Locate the cell with the specified text and output its [X, Y] center coordinate. 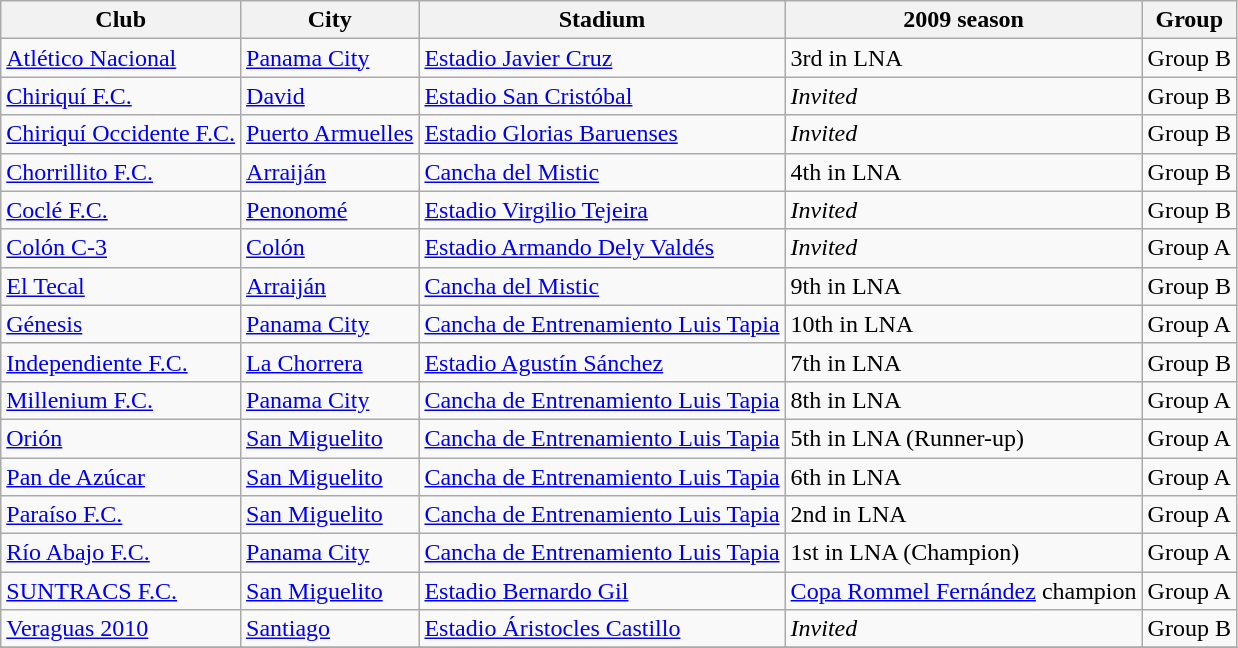
SUNTRACS F.C. [121, 591]
Estadio Javier Cruz [602, 58]
Group [1189, 20]
Estadio Glorias Baruenses [602, 134]
Paraíso F.C. [121, 515]
Veraguas 2010 [121, 629]
7th in LNA [964, 362]
Colón [330, 248]
La Chorrera [330, 362]
Orión [121, 438]
Copa Rommel Fernández champion [964, 591]
6th in LNA [964, 477]
8th in LNA [964, 400]
Puerto Armuelles [330, 134]
Estadio Armando Dely Valdés [602, 248]
10th in LNA [964, 324]
1st in LNA (Champion) [964, 553]
David [330, 96]
Club [121, 20]
Río Abajo F.C. [121, 553]
Colón C-3 [121, 248]
Atlético Nacional [121, 58]
City [330, 20]
Estadio Bernardo Gil [602, 591]
Estadio Virgilio Tejeira [602, 210]
5th in LNA (Runner-up) [964, 438]
Independiente F.C. [121, 362]
9th in LNA [964, 286]
Chiriquí Occidente F.C. [121, 134]
Santiago [330, 629]
Estadio Agustín Sánchez [602, 362]
2nd in LNA [964, 515]
4th in LNA [964, 172]
Estadio Áristocles Castillo [602, 629]
Stadium [602, 20]
Pan de Azúcar [121, 477]
Génesis [121, 324]
Penonomé [330, 210]
Estadio San Cristóbal [602, 96]
Chorrillito F.C. [121, 172]
Chiriquí F.C. [121, 96]
Millenium F.C. [121, 400]
2009 season [964, 20]
El Tecal [121, 286]
3rd in LNA [964, 58]
Coclé F.C. [121, 210]
